Locate the cell with the specified text and output its (X, Y) center coordinate. 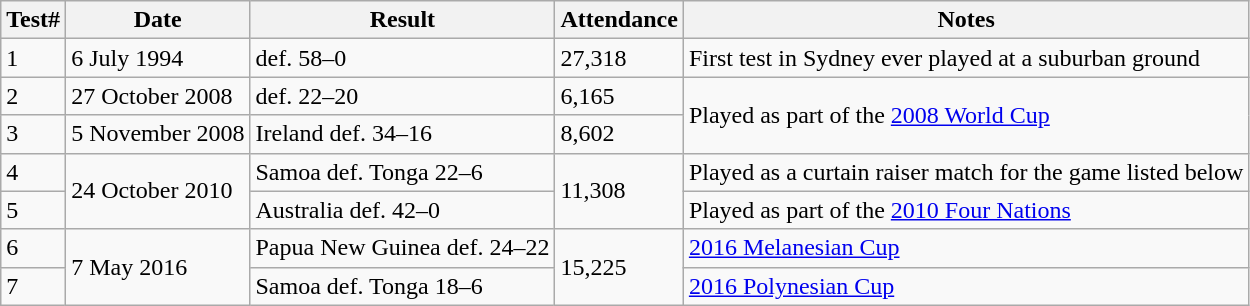
def. 58–0 (402, 58)
Test# (34, 20)
2016 Polynesian Cup (966, 286)
Played as part of the 2008 World Cup (966, 115)
def. 22–20 (402, 96)
11,308 (619, 191)
27,318 (619, 58)
27 October 2008 (158, 96)
3 (34, 134)
Attendance (619, 20)
Samoa def. Tonga 22–6 (402, 172)
15,225 (619, 267)
2016 Melanesian Cup (966, 248)
Played as a curtain raiser match for the game listed below (966, 172)
Ireland def. 34–16 (402, 134)
7 May 2016 (158, 267)
6 (34, 248)
Samoa def. Tonga 18–6 (402, 286)
Played as part of the 2010 Four Nations (966, 210)
Result (402, 20)
Notes (966, 20)
Papua New Guinea def. 24–22 (402, 248)
6 July 1994 (158, 58)
First test in Sydney ever played at a suburban ground (966, 58)
Australia def. 42–0 (402, 210)
4 (34, 172)
2 (34, 96)
7 (34, 286)
5 November 2008 (158, 134)
1 (34, 58)
8,602 (619, 134)
6,165 (619, 96)
5 (34, 210)
24 October 2010 (158, 191)
Date (158, 20)
